Capture the cell that displays the provided text and extract its (x, y) central coordinate. 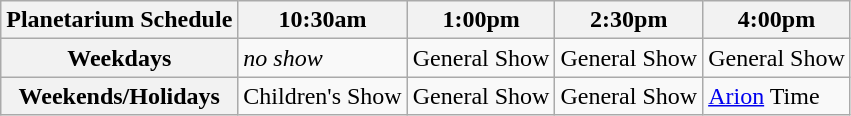
no show (322, 58)
Weekdays (120, 58)
1:00pm (481, 20)
2:30pm (629, 20)
Planetarium Schedule (120, 20)
4:00pm (777, 20)
Arion Time (777, 96)
10:30am (322, 20)
Children's Show (322, 96)
Weekends/Holidays (120, 96)
